Extract the (X, Y) coordinate from the center of the cell holding the provided text.  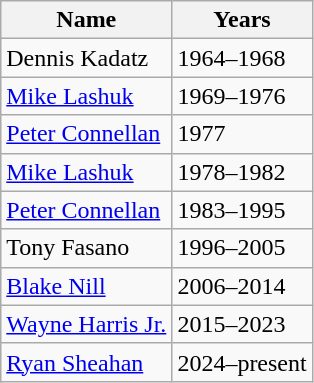
1983–1995 (242, 210)
1978–1982 (242, 172)
Dennis Kadatz (86, 58)
1977 (242, 134)
Tony Fasano (86, 248)
1969–1976 (242, 96)
2015–2023 (242, 324)
2024–present (242, 362)
Wayne Harris Jr. (86, 324)
Ryan Sheahan (86, 362)
1996–2005 (242, 248)
Blake Nill (86, 286)
2006–2014 (242, 286)
Years (242, 20)
1964–1968 (242, 58)
Name (86, 20)
